Detect which cell encompasses the target text, then output its [X, Y] center coordinate. 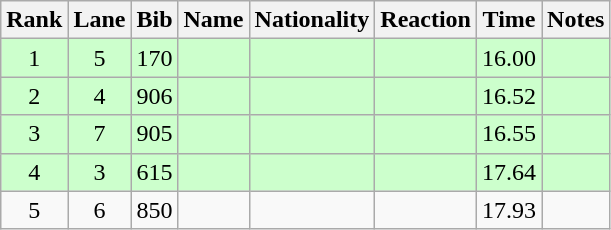
16.52 [510, 96]
Notes [576, 20]
16.55 [510, 134]
905 [154, 134]
17.64 [510, 172]
Rank [34, 20]
850 [154, 210]
16.00 [510, 58]
Reaction [426, 20]
170 [154, 58]
Name [214, 20]
17.93 [510, 210]
Lane [100, 20]
Nationality [312, 20]
1 [34, 58]
7 [100, 134]
906 [154, 96]
615 [154, 172]
Time [510, 20]
Bib [154, 20]
6 [100, 210]
2 [34, 96]
